Search for the cell housing the specified text and yield its [x, y] center coordinate. 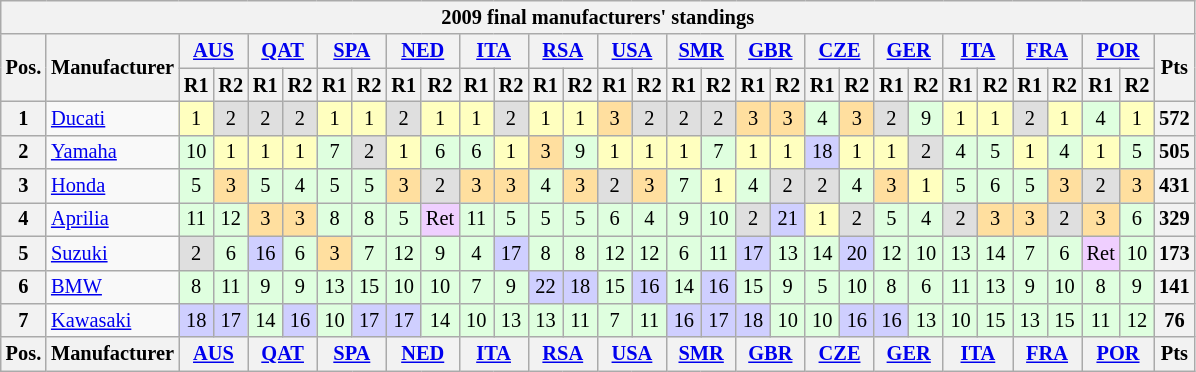
2009 final manufacturers' standings [598, 17]
Yamaha [112, 152]
329 [1174, 219]
22 [546, 287]
20 [858, 253]
Kawasaki [112, 320]
431 [1174, 186]
572 [1174, 118]
173 [1174, 253]
Suzuki [112, 253]
505 [1174, 152]
BMW [112, 287]
141 [1174, 287]
Ducati [112, 118]
76 [1174, 320]
21 [788, 219]
Aprilia [112, 219]
Honda [112, 186]
